For the text-containing cell, return its midpoint in [x, y] coordinate format. 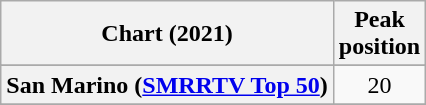
Peakposition [379, 34]
20 [379, 85]
San Marino (SMRRTV Top 50) [168, 85]
Chart (2021) [168, 34]
